Capture the cell that displays the provided text and extract its (X, Y) central coordinate. 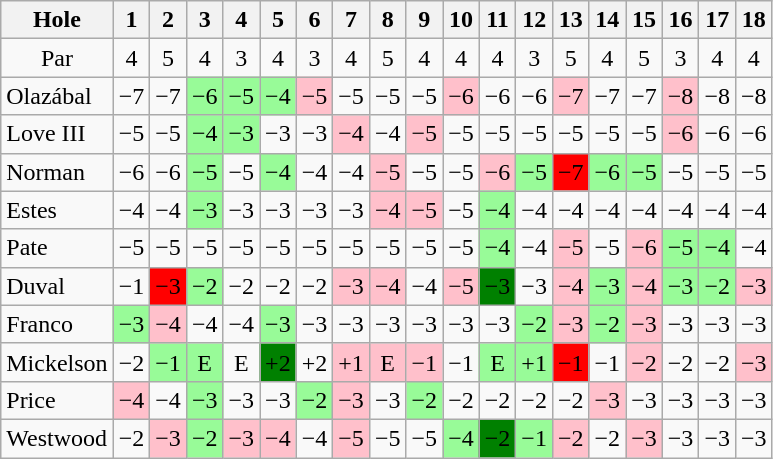
Pate (57, 248)
Price (57, 400)
11 (498, 20)
Westwood (57, 438)
10 (462, 20)
18 (754, 20)
2 (168, 20)
Hole (57, 20)
Love III (57, 134)
13 (570, 20)
1 (132, 20)
9 (424, 20)
Duval (57, 286)
Norman (57, 172)
6 (314, 20)
15 (644, 20)
Franco (57, 324)
14 (608, 20)
Olazábal (57, 96)
8 (388, 20)
Mickelson (57, 362)
16 (680, 20)
17 (718, 20)
Estes (57, 210)
12 (534, 20)
7 (352, 20)
Par (57, 58)
